Find where the given text appears and provide that cell's center as [X, Y] coordinate. 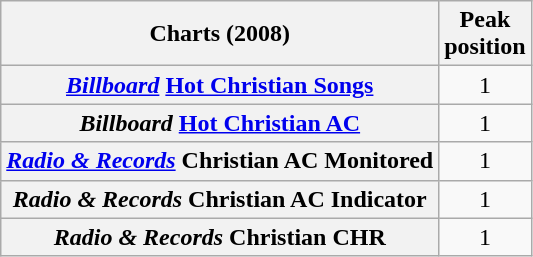
Radio & Records Christian CHR [220, 237]
Peakposition [485, 34]
Billboard Hot Christian Songs [220, 85]
Radio & Records Christian AC Indicator [220, 199]
Billboard Hot Christian AC [220, 123]
Charts (2008) [220, 34]
Radio & Records Christian AC Monitored [220, 161]
